Scan for the cell matching the given text and deliver its [x, y] coordinate at center. 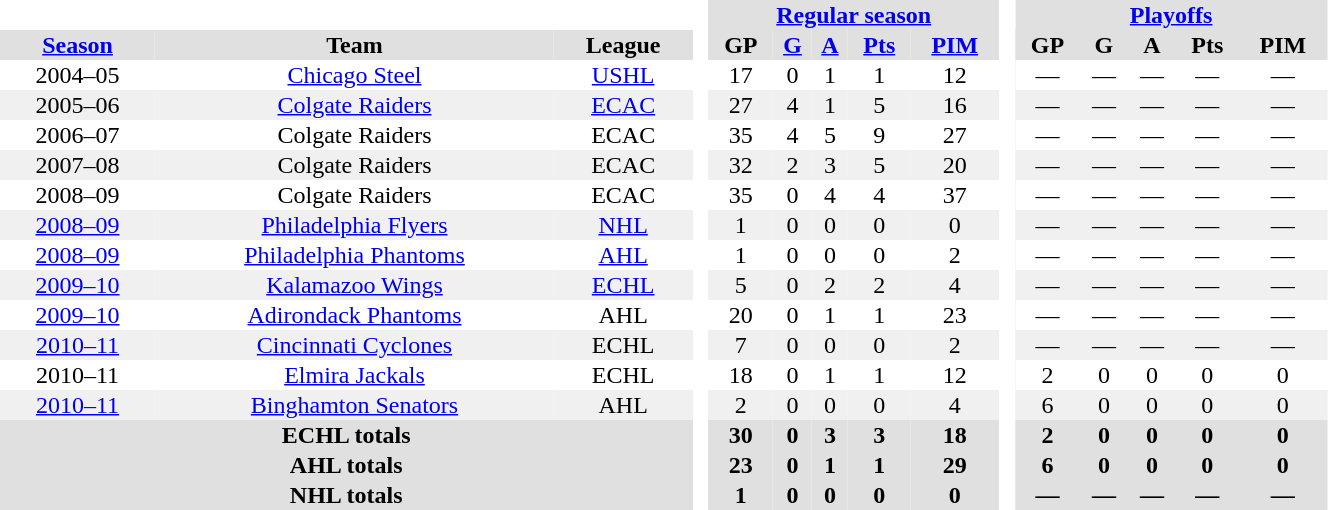
16 [954, 105]
NHL [623, 225]
NHL totals [346, 495]
Season [78, 45]
USHL [623, 75]
17 [740, 75]
Philadelphia Phantoms [354, 255]
Team [354, 45]
32 [740, 165]
Elmira Jackals [354, 375]
2005–06 [78, 105]
2007–08 [78, 165]
League [623, 45]
Kalamazoo Wings [354, 285]
Philadelphia Flyers [354, 225]
37 [954, 195]
ECHL totals [346, 435]
9 [879, 135]
30 [740, 435]
29 [954, 465]
Adirondack Phantoms [354, 315]
Playoffs [1171, 15]
7 [740, 345]
2004–05 [78, 75]
Cincinnati Cyclones [354, 345]
Chicago Steel [354, 75]
2006–07 [78, 135]
Regular season [854, 15]
Binghamton Senators [354, 405]
AHL totals [346, 465]
